Pinpoint the cell where the given text exists, returning its (x, y) midpoint coordinate. 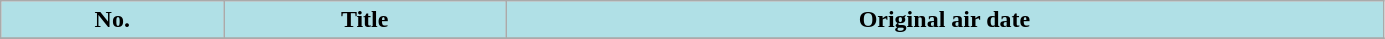
Title (365, 20)
No. (112, 20)
Original air date (945, 20)
